Pinpoint the cell where the given text exists, returning its [X, Y] midpoint coordinate. 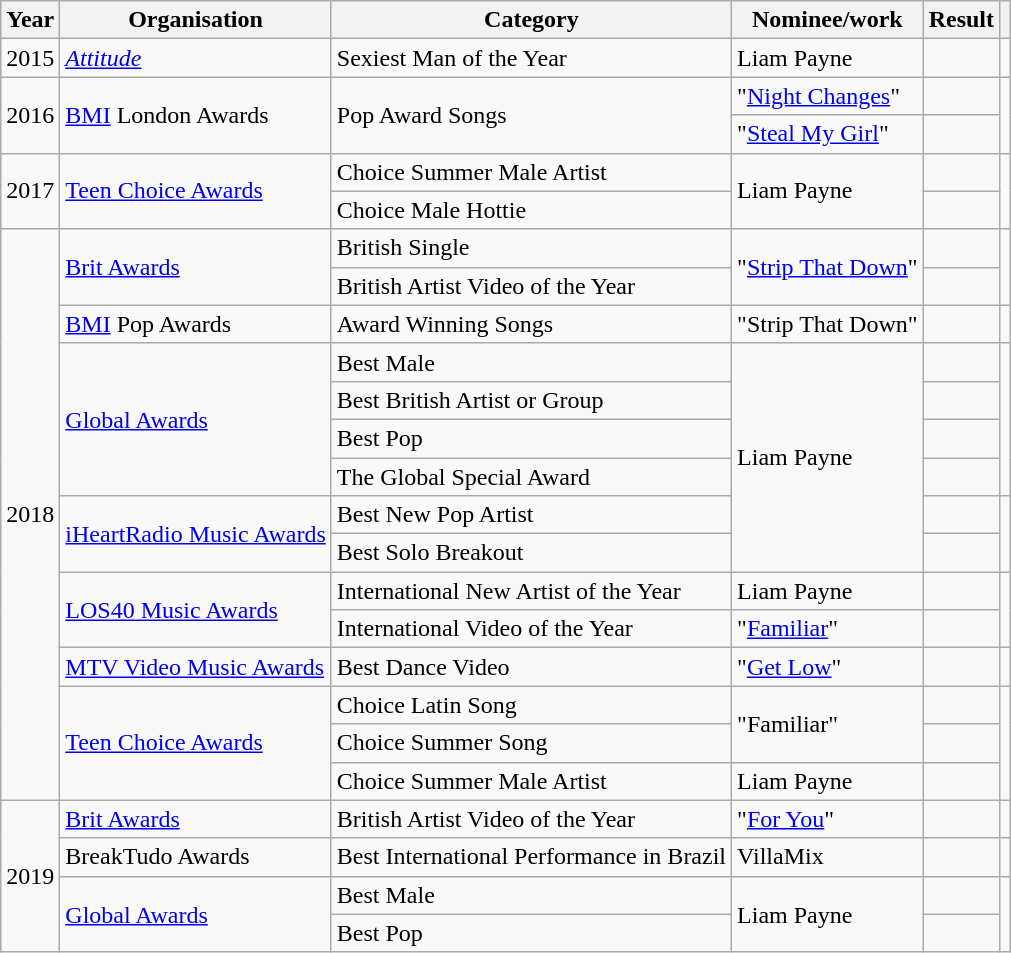
"Steal My Girl" [828, 134]
MTV Video Music Awards [196, 667]
Choice Latin Song [531, 705]
2019 [30, 876]
Sexiest Man of the Year [531, 58]
"For You" [828, 819]
Organisation [196, 20]
Best Dance Video [531, 667]
"Night Changes" [828, 96]
VillaMix [828, 857]
International Video of the Year [531, 629]
British Single [531, 248]
International New Artist of the Year [531, 591]
2018 [30, 514]
Award Winning Songs [531, 324]
"Get Low" [828, 667]
Best International Performance in Brazil [531, 857]
Choice Male Hottie [531, 210]
Best British Artist or Group [531, 400]
LOS40 Music Awards [196, 610]
Result [961, 20]
BMI Pop Awards [196, 324]
2017 [30, 191]
Choice Summer Song [531, 743]
BMI London Awards [196, 115]
2016 [30, 115]
The Global Special Award [531, 477]
Best Solo Breakout [531, 553]
Category [531, 20]
2015 [30, 58]
Nominee/work [828, 20]
BreakTudo Awards [196, 857]
Pop Award Songs [531, 115]
Best New Pop Artist [531, 515]
Attitude [196, 58]
Year [30, 20]
iHeartRadio Music Awards [196, 534]
